Return the (X, Y) coordinate for the center point of the cell that contains the specified text.  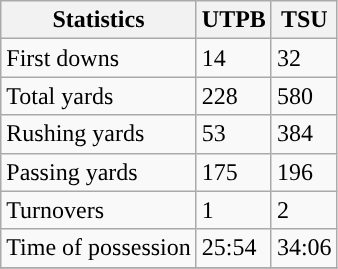
First downs (99, 58)
Time of possession (99, 248)
Total yards (99, 96)
1 (234, 210)
UTPB (234, 20)
196 (304, 172)
25:54 (234, 248)
384 (304, 134)
228 (234, 96)
Passing yards (99, 172)
580 (304, 96)
34:06 (304, 248)
2 (304, 210)
Rushing yards (99, 134)
Statistics (99, 20)
32 (304, 58)
Turnovers (99, 210)
TSU (304, 20)
175 (234, 172)
53 (234, 134)
14 (234, 58)
